Identify which cell holds the provided text, then report its [x, y] central coordinate. 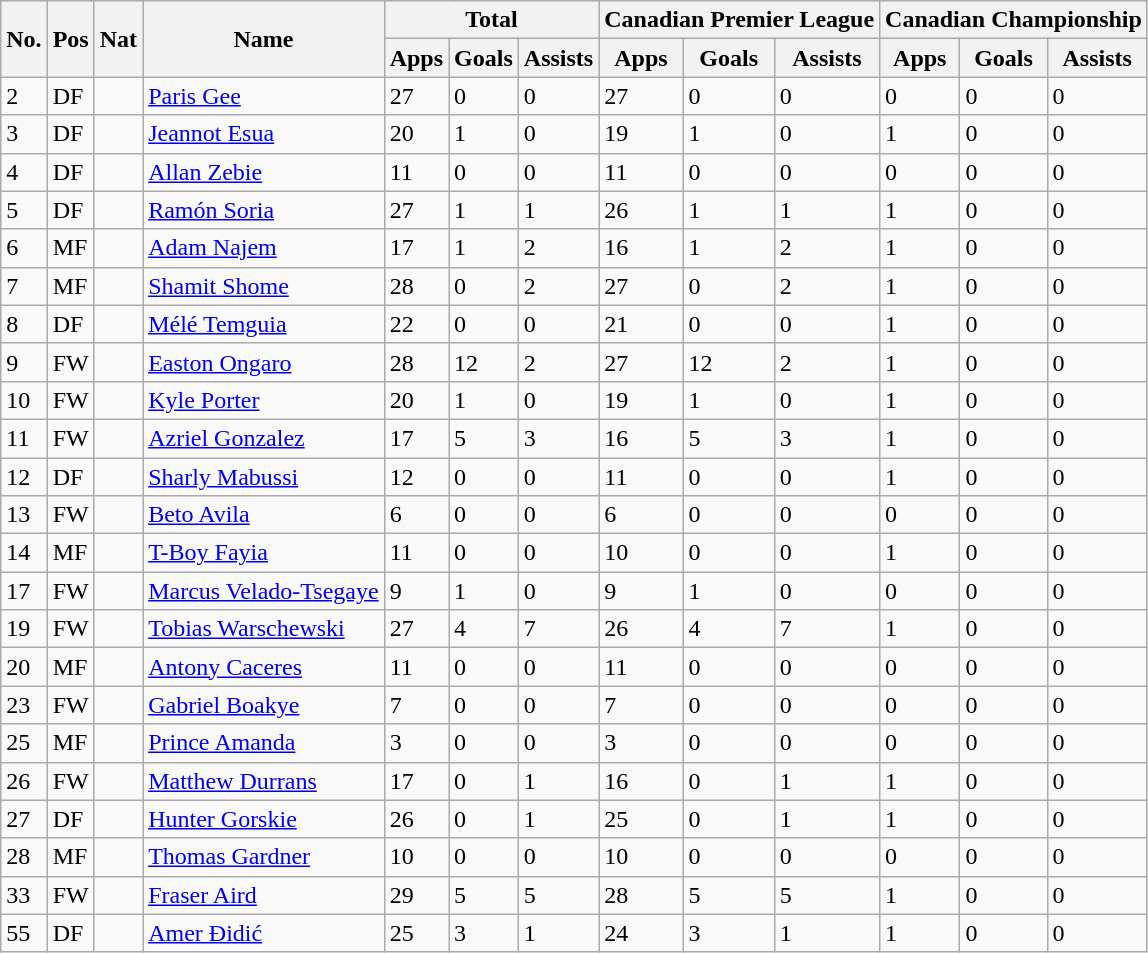
Jeannot Esua [264, 134]
Azriel Gonzalez [264, 438]
Nat [118, 39]
Canadian Championship [1014, 20]
Fraser Aird [264, 895]
55 [24, 933]
Tobias Warschewski [264, 629]
Marcus Velado-Tsegaye [264, 591]
Mélé Temguia [264, 324]
29 [416, 895]
Canadian Premier League [740, 20]
Sharly Mabussi [264, 477]
14 [24, 553]
T-Boy Fayia [264, 553]
Total [492, 20]
Hunter Gorskie [264, 819]
Adam Najem [264, 248]
Easton Ongaro [264, 362]
22 [416, 324]
Antony Caceres [264, 667]
Prince Amanda [264, 743]
Beto Avila [264, 515]
Thomas Gardner [264, 857]
Paris Gee [264, 96]
Shamit Shome [264, 286]
No. [24, 39]
33 [24, 895]
Matthew Durrans [264, 781]
8 [24, 324]
13 [24, 515]
Allan Zebie [264, 172]
Name [264, 39]
Ramón Soria [264, 210]
Amer Đidić [264, 933]
Gabriel Boakye [264, 705]
24 [641, 933]
Kyle Porter [264, 400]
23 [24, 705]
Pos [70, 39]
21 [641, 324]
